Return the (X, Y) coordinate for the center point of the cell that contains the specified text.  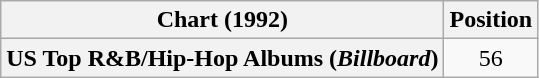
56 (491, 58)
US Top R&B/Hip-Hop Albums (Billboard) (222, 58)
Position (491, 20)
Chart (1992) (222, 20)
